Provide the [X, Y] coordinate of the cell's center where the given text is located.  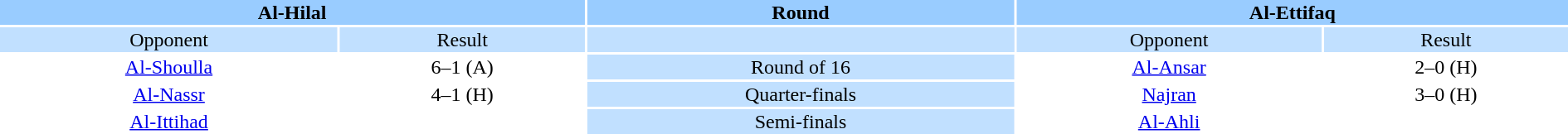
6–1 (A) [462, 67]
Al-Ittihad [169, 122]
Al-Shoulla [169, 67]
Round [800, 12]
Al-Ahli [1170, 122]
3–0 (H) [1446, 94]
2–0 (H) [1446, 67]
Al-Nassr [169, 94]
4–1 (H) [462, 94]
Al-Ettifaq [1293, 12]
Al-Hilal [292, 12]
Quarter-finals [800, 94]
Al-Ansar [1170, 67]
Round of 16 [800, 67]
Najran [1170, 94]
Semi-finals [800, 122]
